Return the (x, y) coordinate for the center point of the cell that contains the specified text.  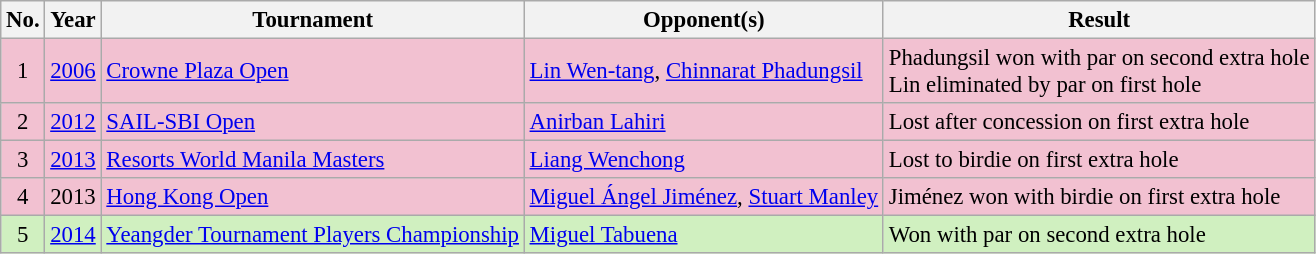
Tournament (312, 20)
No. (23, 20)
2006 (73, 72)
Opponent(s) (704, 20)
Won with par on second extra hole (1098, 235)
Liang Wenchong (704, 160)
2012 (73, 122)
2 (23, 122)
4 (23, 197)
Hong Kong Open (312, 197)
5 (23, 235)
Miguel Ángel Jiménez, Stuart Manley (704, 197)
Year (73, 20)
Miguel Tabuena (704, 235)
Anirban Lahiri (704, 122)
2014 (73, 235)
Lost after concession on first extra hole (1098, 122)
Lost to birdie on first extra hole (1098, 160)
Jiménez won with birdie on first extra hole (1098, 197)
Resorts World Manila Masters (312, 160)
Phadungsil won with par on second extra holeLin eliminated by par on first hole (1098, 72)
Yeangder Tournament Players Championship (312, 235)
1 (23, 72)
Result (1098, 20)
Lin Wen-tang, Chinnarat Phadungsil (704, 72)
Crowne Plaza Open (312, 72)
3 (23, 160)
SAIL-SBI Open (312, 122)
